Search for the cell housing the specified text and yield its (x, y) center coordinate. 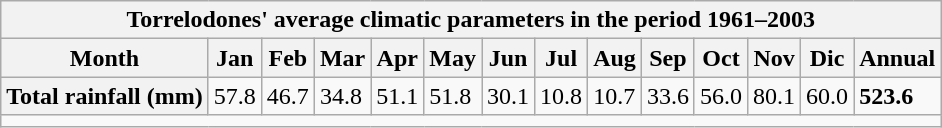
Jun (508, 58)
Apr (398, 58)
523.6 (898, 96)
May (453, 58)
Jul (562, 58)
46.7 (288, 96)
51.1 (398, 96)
Month (104, 58)
10.7 (615, 96)
51.8 (453, 96)
Jan (234, 58)
Oct (720, 58)
Sep (668, 58)
80.1 (774, 96)
33.6 (668, 96)
60.0 (828, 96)
Aug (615, 58)
Nov (774, 58)
34.8 (342, 96)
57.8 (234, 96)
56.0 (720, 96)
Mar (342, 58)
30.1 (508, 96)
10.8 (562, 96)
Total rainfall (mm) (104, 96)
Torrelodones' average climatic parameters in the period 1961–2003 (471, 20)
Dic (828, 58)
Feb (288, 58)
Annual (898, 58)
